Scan for the cell matching the given text and deliver its [x, y] coordinate at center. 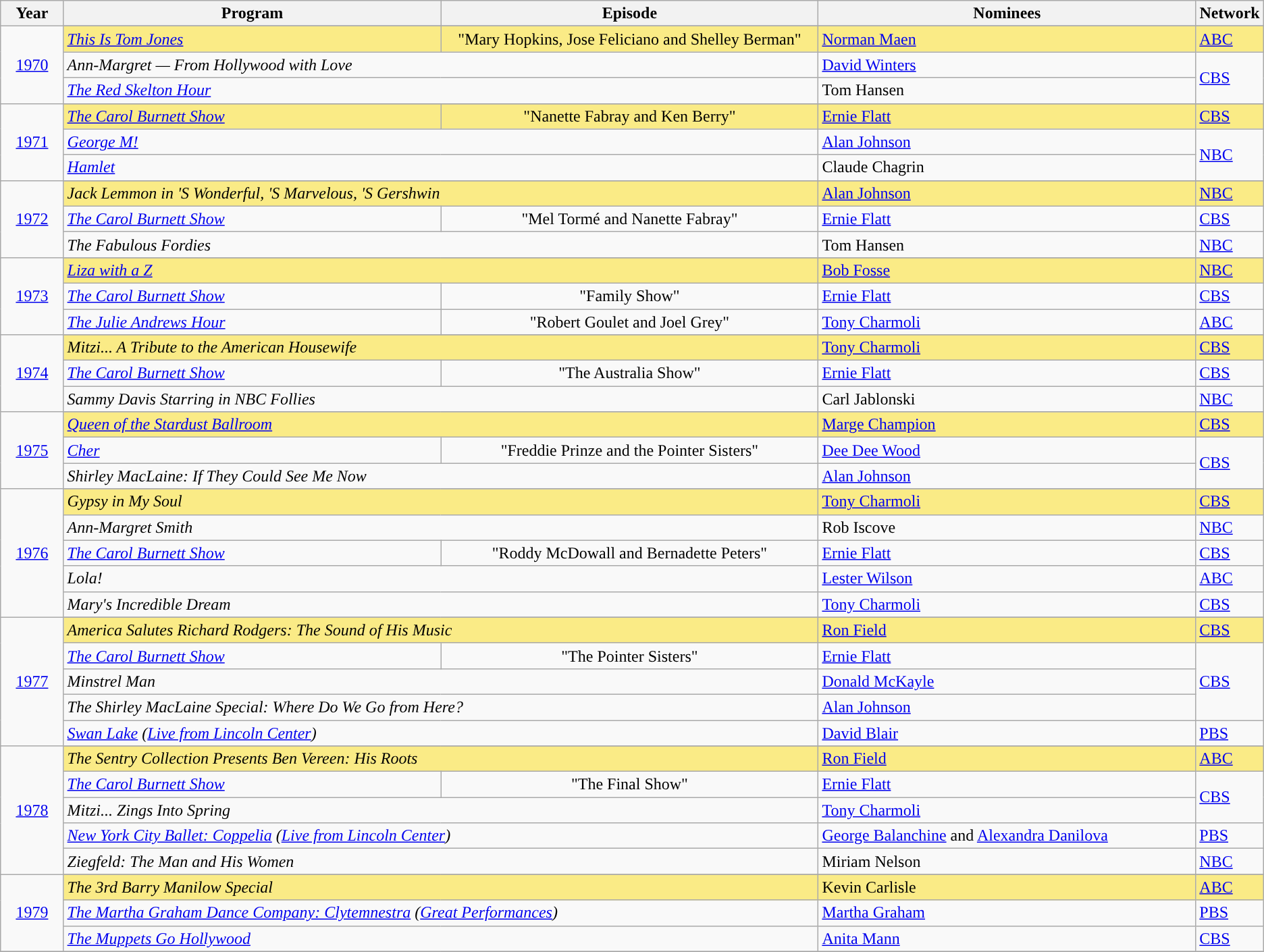
Swan Lake (Live from Lincoln Center) [441, 733]
1975 [32, 450]
Lola! [441, 579]
Liza with a Z [441, 270]
This Is Tom Jones [253, 39]
"Family Show" [629, 296]
Year [32, 14]
Gypsy in My Soul [441, 502]
Lester Wilson [1007, 579]
1979 [32, 913]
Mitzi... Zings Into Spring [441, 810]
1974 [32, 373]
1970 [32, 65]
The Shirley MacLaine Special: Where Do We Go from Here? [441, 707]
Ann-Margret Smith [441, 527]
"Nanette Fabray and Ken Berry" [629, 116]
"Freddie Prinze and the Pointer Sisters" [629, 450]
The Red Skelton Hour [441, 90]
1978 [32, 810]
Donald McKayle [1007, 681]
The Julie Andrews Hour [253, 322]
Nominees [1007, 14]
"Mel Tormé and Nanette Fabray" [629, 219]
The Muppets Go Hollywood [441, 938]
Mitzi... A Tribute to the American Housewife [441, 348]
Rob Iscove [1007, 527]
New York City Ballet: Coppelia (Live from Lincoln Center) [441, 836]
"The Pointer Sisters" [629, 656]
1971 [32, 142]
The Fabulous Fordies [441, 244]
"Roddy McDowall and Bernadette Peters" [629, 553]
"The Final Show" [629, 785]
Cher [253, 450]
"The Australia Show" [629, 373]
Miriam Nelson [1007, 862]
Queen of the Stardust Ballroom [441, 425]
Ziegfeld: The Man and His Women [441, 862]
Martha Graham [1007, 913]
Program [253, 14]
Carl Jablonski [1007, 399]
Hamlet [441, 167]
The Martha Graham Dance Company: Clytemnestra (Great Performances) [441, 913]
Network [1230, 14]
Jack Lemmon in 'S Wonderful, 'S Marvelous, 'S Gershwin [441, 193]
Sammy Davis Starring in NBC Follies [441, 399]
"Robert Goulet and Joel Grey" [629, 322]
1977 [32, 681]
1972 [32, 219]
Norman Maen [1007, 39]
Bob Fosse [1007, 270]
1973 [32, 296]
1976 [32, 553]
Kevin Carlisle [1007, 887]
David Blair [1007, 733]
Minstrel Man [441, 681]
Marge Champion [1007, 425]
Anita Mann [1007, 938]
Episode [629, 14]
Claude Chagrin [1007, 167]
Mary's Incredible Dream [441, 604]
Dee Dee Wood [1007, 450]
Ann-Margret — From Hollywood with Love [441, 65]
David Winters [1007, 65]
"Mary Hopkins, Jose Feliciano and Shelley Berman" [629, 39]
George M! [441, 142]
Shirley MacLaine: If They Could See Me Now [441, 476]
George Balanchine and Alexandra Danilova [1007, 836]
The Sentry Collection Presents Ben Vereen: His Roots [441, 759]
The 3rd Barry Manilow Special [441, 887]
America Salutes Richard Rodgers: The Sound of His Music [441, 630]
